Find where the given text appears and provide that cell's center as [x, y] coordinate. 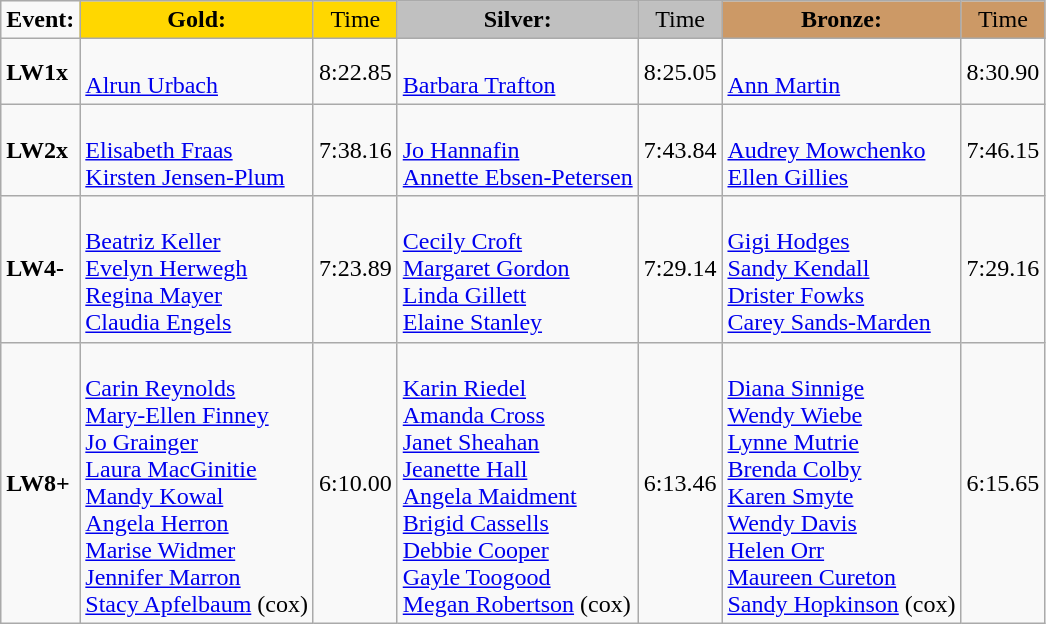
Cecily Croft Margaret Gordon Linda Gillett Elaine Stanley [518, 269]
LW1x [40, 72]
7:29.16 [1003, 269]
Alrun Urbach [197, 72]
6:10.00 [355, 482]
LW2x [40, 150]
Carin Reynolds Mary-Ellen Finney Jo Grainger Laura MacGinitie Mandy Kowal Angela Herron Marise Widmer Jennifer Marron Stacy Apfelbaum (cox) [197, 482]
Jo Hannafin Annette Ebsen-Petersen [518, 150]
8:25.05 [680, 72]
7:23.89 [355, 269]
Beatriz Keller Evelyn Herwegh Regina Mayer Claudia Engels [197, 269]
8:30.90 [1003, 72]
7:38.16 [355, 150]
Bronze: [842, 20]
LW4- [40, 269]
Gigi Hodges Sandy Kendall Drister Fowks Carey Sands-Marden [842, 269]
Gold: [197, 20]
8:22.85 [355, 72]
Audrey Mowchenko Ellen Gillies [842, 150]
Silver: [518, 20]
Event: [40, 20]
7:43.84 [680, 150]
6:15.65 [1003, 482]
7:46.15 [1003, 150]
LW8+ [40, 482]
7:29.14 [680, 269]
6:13.46 [680, 482]
Elisabeth Fraas Kirsten Jensen-Plum [197, 150]
Barbara Trafton [518, 72]
Karin Riedel Amanda Cross Janet Sheahan Jeanette Hall Angela Maidment Brigid Cassells Debbie Cooper Gayle Toogood Megan Robertson (cox) [518, 482]
Diana Sinnige Wendy Wiebe Lynne Mutrie Brenda Colby Karen Smyte Wendy Davis Helen Orr Maureen Cureton Sandy Hopkinson (cox) [842, 482]
Ann Martin [842, 72]
